Scan for the cell matching the given text and deliver its (X, Y) coordinate at center. 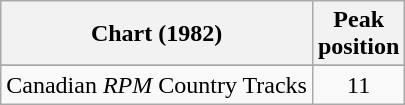
Peakposition (358, 34)
Canadian RPM Country Tracks (157, 85)
Chart (1982) (157, 34)
11 (358, 85)
